Locate the cell with the specified text and output its [x, y] center coordinate. 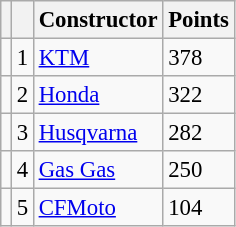
Points [198, 20]
2 [22, 95]
282 [198, 133]
378 [198, 58]
Husqvarna [98, 133]
Constructor [98, 20]
322 [198, 95]
Gas Gas [98, 170]
250 [198, 170]
104 [198, 208]
3 [22, 133]
CFMoto [98, 208]
1 [22, 58]
KTM [98, 58]
5 [22, 208]
Honda [98, 95]
4 [22, 170]
